Return the [X, Y] coordinate for the center point of the cell that contains the specified text.  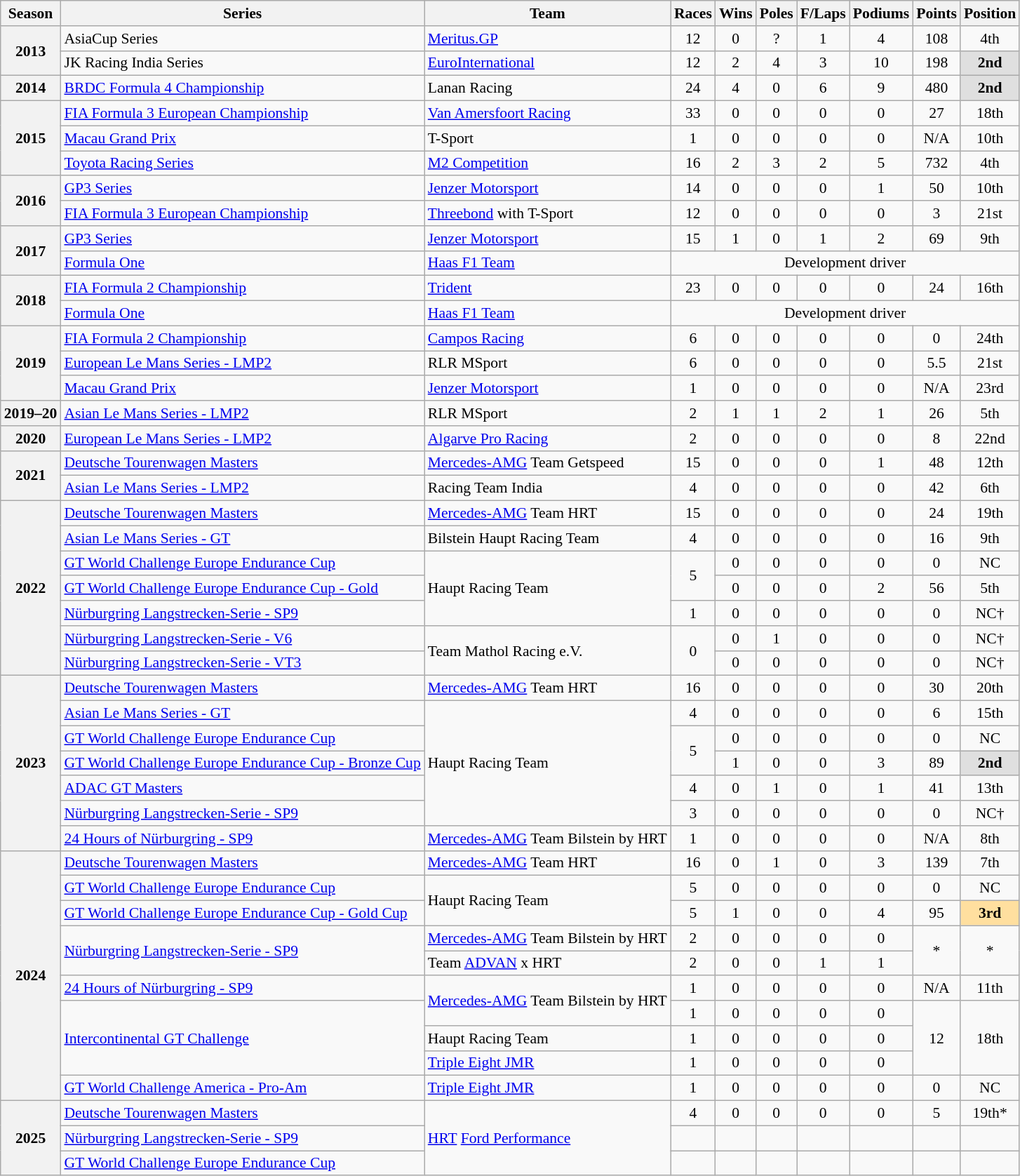
27 [937, 114]
F/Laps [824, 13]
ADAC GT Masters [242, 789]
8 [937, 439]
Mercedes-AMG Team Getspeed [547, 463]
Races [693, 13]
732 [937, 163]
Team ADVAN x HRT [547, 963]
Toyota Racing Series [242, 163]
Nürburgring Langstrecken-Serie - VT3 [242, 663]
3rd [990, 914]
23 [693, 288]
GT World Challenge Europe Endurance Cup - Gold Cup [242, 914]
2019–20 [31, 413]
11th [990, 989]
22nd [990, 439]
M2 Competition [547, 163]
JK Racing India Series [242, 63]
6th [990, 488]
26 [937, 413]
Points [937, 13]
2014 [31, 88]
41 [937, 789]
5.5 [937, 363]
9 [881, 88]
Meritus.GP [547, 39]
Campos Racing [547, 338]
2024 [31, 975]
T-Sport [547, 138]
Team Mathol Racing e.V. [547, 651]
69 [937, 239]
Wins [736, 13]
48 [937, 463]
BRDC Formula 4 Championship [242, 88]
2018 [31, 300]
8th [990, 838]
GT World Challenge Europe Endurance Cup - Gold [242, 589]
Racing Team India [547, 488]
30 [937, 688]
EuroInternational [547, 63]
Team [547, 13]
12th [990, 463]
139 [937, 863]
7th [990, 863]
23rd [990, 389]
2017 [31, 251]
108 [937, 39]
Threebond with T-Sport [547, 213]
42 [937, 488]
2020 [31, 439]
13th [990, 789]
14 [693, 189]
GT World Challenge Europe Endurance Cup - Bronze Cup [242, 763]
198 [937, 63]
20th [990, 688]
24th [990, 338]
56 [937, 589]
Season [31, 13]
Position [990, 13]
Algarve Pro Racing [547, 439]
Intercontinental GT Challenge [242, 1038]
Van Amersfoort Racing [547, 114]
16th [990, 288]
2019 [31, 363]
10 [881, 63]
HRT Ford Performance [547, 1138]
2023 [31, 763]
2021 [31, 476]
Poles [777, 13]
AsiaCup Series [242, 39]
480 [937, 88]
? [777, 39]
33 [693, 114]
15th [990, 714]
2022 [31, 588]
50 [937, 189]
Nürburgring Langstrecken-Serie - V6 [242, 639]
GT World Challenge America - Pro-Am [242, 1088]
89 [937, 763]
Podiums [881, 13]
19th* [990, 1114]
2015 [31, 139]
95 [937, 914]
Lanan Racing [547, 88]
2025 [31, 1138]
2013 [31, 51]
19th [990, 514]
Trident [547, 288]
Series [242, 13]
2016 [31, 201]
Bilstein Haupt Racing Team [547, 538]
